For the text-containing cell, return its midpoint in (X, Y) coordinate format. 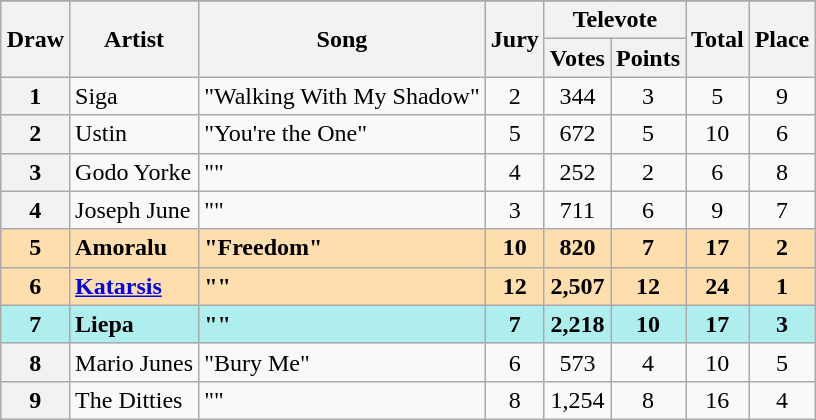
Mario Junes (134, 362)
820 (577, 248)
Ustin (134, 134)
711 (577, 210)
672 (577, 134)
573 (577, 362)
Song (342, 39)
"You're the One" (342, 134)
16 (718, 400)
Votes (577, 58)
Katarsis (134, 286)
"Freedom" (342, 248)
Godo Yorke (134, 172)
Artist (134, 39)
344 (577, 96)
Draw (35, 39)
The Ditties (134, 400)
Total (718, 39)
Televote (614, 20)
Joseph June (134, 210)
252 (577, 172)
Siga (134, 96)
2,218 (577, 324)
24 (718, 286)
Jury (514, 39)
Place (782, 39)
Liepa (134, 324)
Amoralu (134, 248)
"Walking With My Shadow" (342, 96)
1,254 (577, 400)
2,507 (577, 286)
Points (648, 58)
"Bury Me" (342, 362)
